Identify which cell holds the provided text, then report its [x, y] central coordinate. 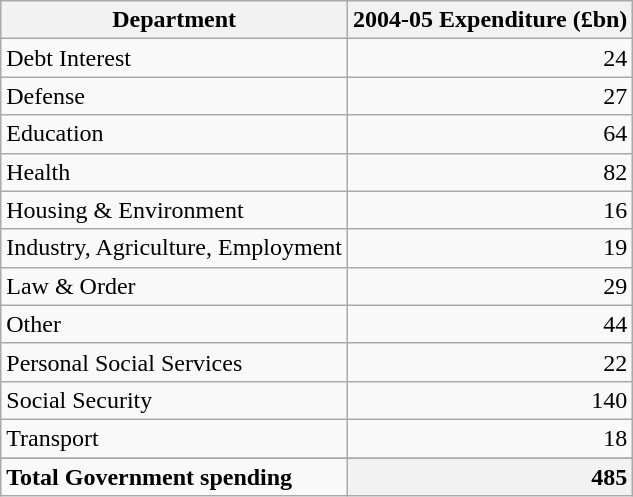
Housing & Environment [174, 210]
485 [490, 477]
Other [174, 324]
Industry, Agriculture, Employment [174, 248]
Personal Social Services [174, 362]
Defense [174, 96]
Total Government spending [174, 477]
29 [490, 286]
82 [490, 172]
24 [490, 58]
Debt Interest [174, 58]
22 [490, 362]
2004-05 Expenditure (£bn) [490, 20]
140 [490, 400]
19 [490, 248]
64 [490, 134]
44 [490, 324]
Social Security [174, 400]
18 [490, 438]
Health [174, 172]
Transport [174, 438]
16 [490, 210]
Department [174, 20]
27 [490, 96]
Education [174, 134]
Law & Order [174, 286]
